Locate the cell with the specified text and output its (x, y) center coordinate. 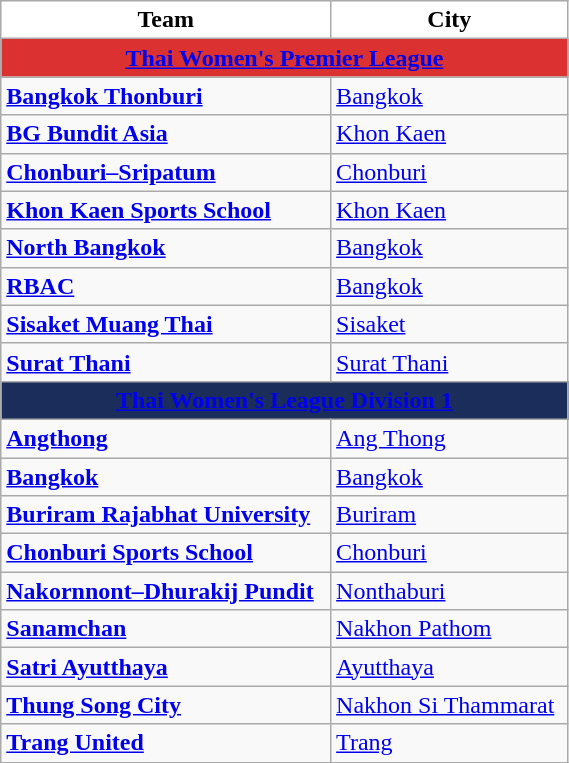
RBAC (166, 286)
Bangkok Thonburi (166, 96)
Ang Thong (450, 438)
Ayutthaya (450, 667)
Thai Women's Premier League (284, 58)
Sisaket (450, 324)
Khon Kaen Sports School (166, 210)
Buriram Rajabhat University (166, 515)
Chonburi Sports School (166, 553)
Satri Ayutthaya (166, 667)
Trang (450, 743)
BG Bundit Asia (166, 134)
Nakornnont–Dhurakij Pundit (166, 591)
Sanamchan (166, 629)
Team (166, 20)
Nakhon Si Thammarat (450, 705)
Trang United (166, 743)
North Bangkok (166, 248)
Chonburi–Sripatum (166, 172)
Nakhon Pathom (450, 629)
Nonthaburi (450, 591)
Buriram (450, 515)
Sisaket Muang Thai (166, 324)
Thai Women's League Division 1 (284, 400)
Angthong (166, 438)
Thung Song City (166, 705)
City (450, 20)
